Output the [x, y] coordinate of the center of the cell containing the given text.  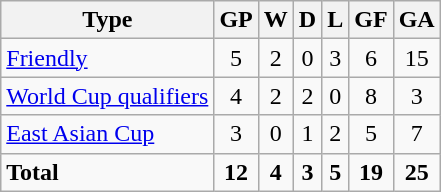
19 [371, 172]
1 [307, 134]
L [336, 20]
Total [108, 172]
8 [371, 96]
12 [236, 172]
GF [371, 20]
Friendly [108, 58]
6 [371, 58]
GA [416, 20]
World Cup qualifiers [108, 96]
Type [108, 20]
25 [416, 172]
7 [416, 134]
W [276, 20]
East Asian Cup [108, 134]
GP [236, 20]
15 [416, 58]
D [307, 20]
